For the text-containing cell, return its midpoint in (X, Y) coordinate format. 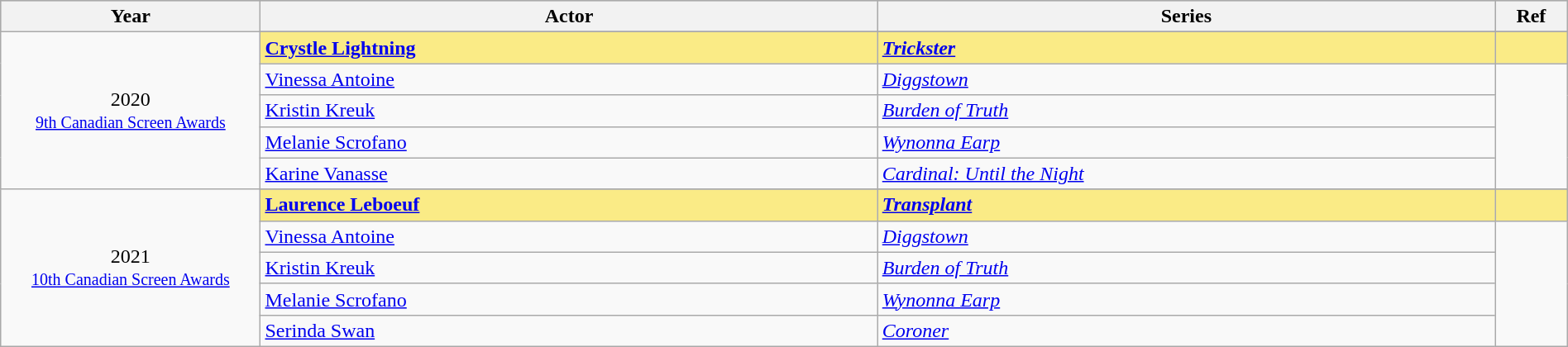
Year (131, 17)
2021 10th Canadian Screen Awards (131, 268)
2020 9th Canadian Screen Awards (131, 111)
Coroner (1186, 330)
Laurence Leboeuf (569, 205)
Transplant (1186, 205)
Trickster (1186, 48)
Series (1186, 17)
Karine Vanasse (569, 173)
Actor (569, 17)
Serinda Swan (569, 330)
Ref (1532, 17)
Cardinal: Until the Night (1186, 173)
Crystle Lightning (569, 48)
